Identify which cell holds the provided text, then report its [X, Y] central coordinate. 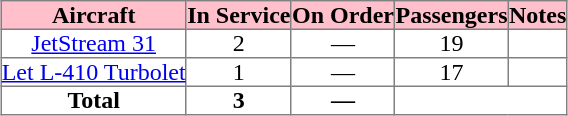
In Service [238, 15]
17 [452, 72]
Let L-410 Turbolet [94, 72]
On Order [343, 15]
JetStream 31 [94, 43]
19 [452, 43]
3 [238, 100]
1 [238, 72]
Total [94, 100]
2 [238, 43]
Passengers [452, 15]
Aircraft [94, 15]
Notes [538, 15]
